Pinpoint the cell where the given text exists, returning its (X, Y) midpoint coordinate. 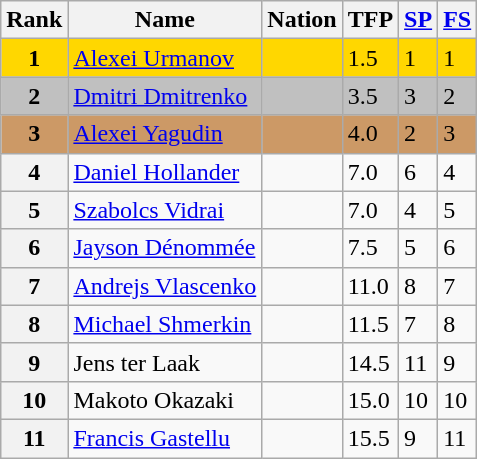
Dmitri Dmitrenko (165, 96)
Rank (34, 20)
Francis Gastellu (165, 438)
Makoto Okazaki (165, 400)
11.0 (370, 286)
15.0 (370, 400)
Szabolcs Vidrai (165, 210)
Jayson Dénommée (165, 248)
Daniel Hollander (165, 172)
FS (458, 20)
Alexei Yagudin (165, 134)
4.0 (370, 134)
15.5 (370, 438)
11.5 (370, 324)
Andrejs Vlascenko (165, 286)
Alexei Urmanov (165, 58)
Michael Shmerkin (165, 324)
Name (165, 20)
SP (418, 20)
3.5 (370, 96)
TFP (370, 20)
7.5 (370, 248)
1.5 (370, 58)
14.5 (370, 362)
Jens ter Laak (165, 362)
Nation (302, 20)
